For the text-containing cell, return its midpoint in [X, Y] coordinate format. 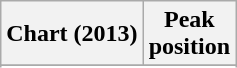
Peakposition [189, 34]
Chart (2013) [72, 34]
